Return the [x, y] coordinate for the center point of the cell that contains the specified text.  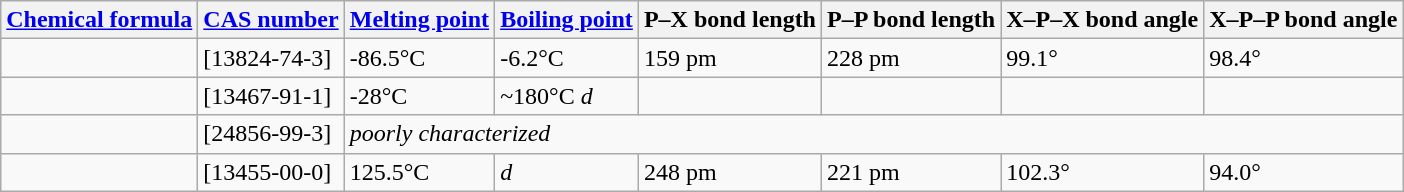
221 pm [912, 172]
CAS number [271, 20]
X–P–P bond angle [1304, 20]
-6.2°C [567, 58]
P–X bond length [730, 20]
159 pm [730, 58]
99.1° [1102, 58]
Chemical formula [100, 20]
[13824-74-3] [271, 58]
248 pm [730, 172]
[13455-00-0] [271, 172]
d [567, 172]
125.5°C [419, 172]
-86.5°C [419, 58]
Melting point [419, 20]
~180°C d [567, 96]
102.3° [1102, 172]
228 pm [912, 58]
P–P bond length [912, 20]
98.4° [1304, 58]
-28°C [419, 96]
X–P–X bond angle [1102, 20]
[13467-91-1] [271, 96]
Boiling point [567, 20]
[24856-99-3] [271, 134]
94.0° [1304, 172]
poorly characterized [874, 134]
